Return (x, y) of the center of cell containing provided text 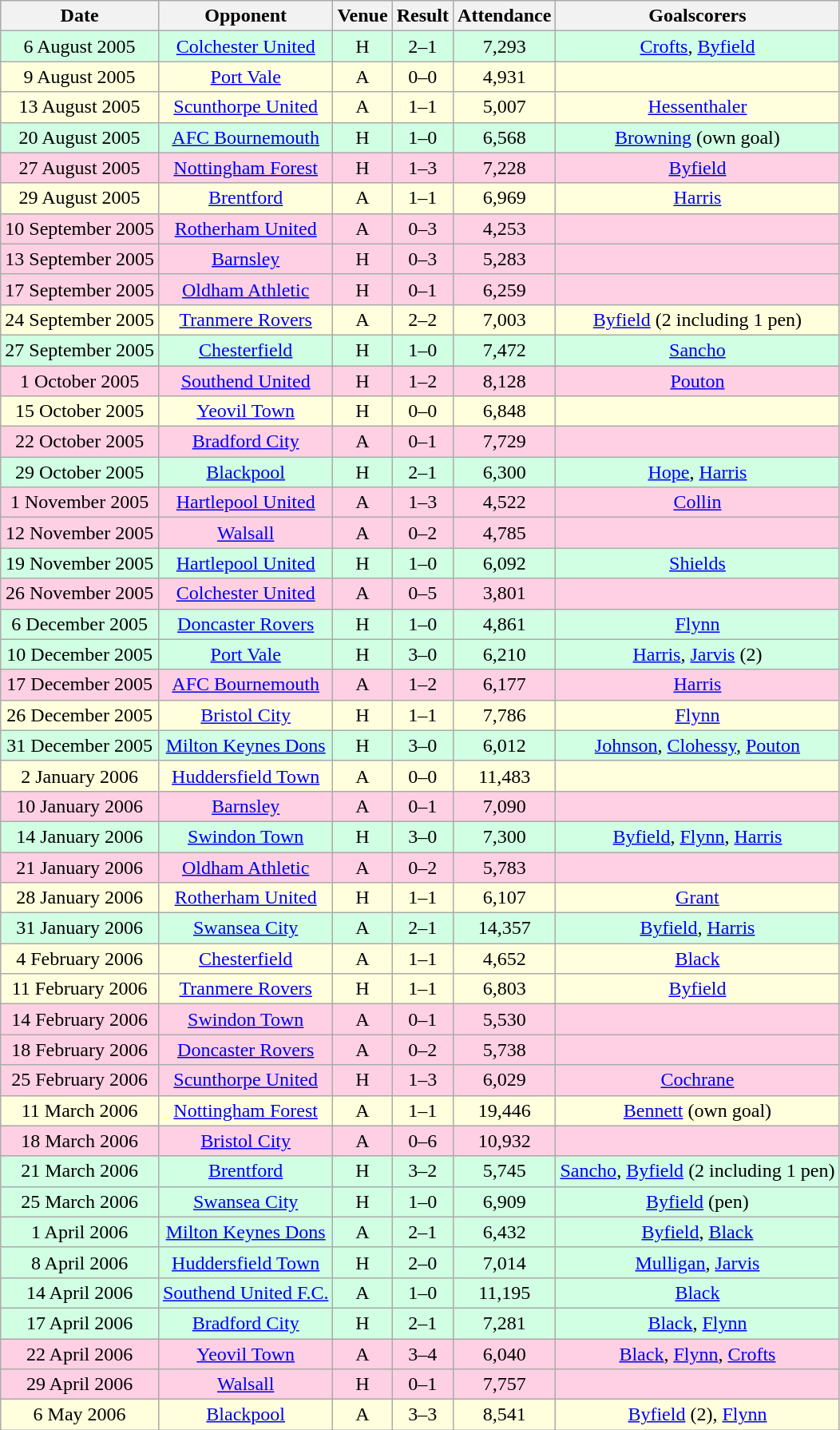
18 March 2006 (80, 1141)
2–2 (422, 320)
6 May 2006 (80, 1415)
6,107 (505, 898)
Crofts, Byfield (698, 46)
7,786 (505, 715)
7,014 (505, 1262)
26 December 2005 (80, 715)
Black, Flynn, Crofts (698, 1354)
5,783 (505, 867)
7,293 (505, 46)
6 December 2005 (80, 624)
10 December 2005 (80, 654)
Shields (698, 563)
Harris, Jarvis (2) (698, 654)
6,040 (505, 1354)
7,757 (505, 1384)
Attendance (505, 16)
Byfield, Harris (698, 928)
13 August 2005 (80, 107)
18 February 2006 (80, 1050)
Browning (own goal) (698, 137)
Grant (698, 898)
Johnson, Clohessy, Pouton (698, 745)
6,568 (505, 137)
11 March 2006 (80, 1110)
Mulligan, Jarvis (698, 1262)
13 September 2005 (80, 259)
Byfield (pen) (698, 1202)
17 December 2005 (80, 685)
6,969 (505, 198)
Sancho (698, 350)
7,228 (505, 168)
6,259 (505, 289)
Collin (698, 502)
Byfield, Black (698, 1232)
6,210 (505, 654)
1 November 2005 (80, 502)
4,522 (505, 502)
14 February 2006 (80, 1019)
3–3 (422, 1415)
5,738 (505, 1050)
0–5 (422, 594)
19 November 2005 (80, 563)
5,283 (505, 259)
7,472 (505, 350)
Bennett (own goal) (698, 1110)
Southend United F.C. (245, 1293)
Date (80, 16)
25 February 2006 (80, 1080)
7,729 (505, 442)
7,281 (505, 1323)
3,801 (505, 594)
6,029 (505, 1080)
1 October 2005 (80, 381)
Southend United (245, 381)
22 April 2006 (80, 1354)
21 January 2006 (80, 867)
29 April 2006 (80, 1384)
25 March 2006 (80, 1202)
4,652 (505, 959)
8,541 (505, 1415)
11 February 2006 (80, 989)
6 August 2005 (80, 46)
Venue (363, 16)
Byfield (2), Flynn (698, 1415)
27 September 2005 (80, 350)
12 November 2005 (80, 533)
6,432 (505, 1232)
5,530 (505, 1019)
6,909 (505, 1202)
Pouton (698, 381)
15 October 2005 (80, 411)
5,745 (505, 1171)
14 January 2006 (80, 836)
8 April 2006 (80, 1262)
Opponent (245, 16)
Byfield, Flynn, Harris (698, 836)
7,300 (505, 836)
29 August 2005 (80, 198)
19,446 (505, 1110)
4,785 (505, 533)
20 August 2005 (80, 137)
11,483 (505, 776)
Byfield (2 including 1 pen) (698, 320)
6,803 (505, 989)
6,300 (505, 472)
0–6 (422, 1141)
27 August 2005 (80, 168)
5,007 (505, 107)
Cochrane (698, 1080)
21 March 2006 (80, 1171)
Black, Flynn (698, 1323)
17 September 2005 (80, 289)
31 January 2006 (80, 928)
4 February 2006 (80, 959)
4,253 (505, 228)
4,931 (505, 77)
3–4 (422, 1354)
17 April 2006 (80, 1323)
22 October 2005 (80, 442)
3–2 (422, 1171)
14,357 (505, 928)
7,090 (505, 806)
Result (422, 16)
Sancho, Byfield (2 including 1 pen) (698, 1171)
2 January 2006 (80, 776)
10 September 2005 (80, 228)
6,012 (505, 745)
6,092 (505, 563)
7,003 (505, 320)
26 November 2005 (80, 594)
10 January 2006 (80, 806)
10,932 (505, 1141)
24 September 2005 (80, 320)
9 August 2005 (80, 77)
14 April 2006 (80, 1293)
31 December 2005 (80, 745)
29 October 2005 (80, 472)
8,128 (505, 381)
Hessenthaler (698, 107)
6,848 (505, 411)
1 April 2006 (80, 1232)
28 January 2006 (80, 898)
4,861 (505, 624)
Goalscorers (698, 16)
11,195 (505, 1293)
6,177 (505, 685)
2–0 (422, 1262)
Hope, Harris (698, 472)
